For the text-containing cell, return its midpoint in (x, y) coordinate format. 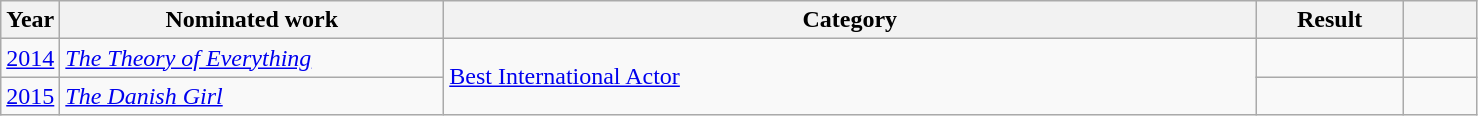
2015 (30, 96)
Best International Actor (850, 77)
Category (850, 20)
Result (1330, 20)
Nominated work (252, 20)
The Theory of Everything (252, 58)
The Danish Girl (252, 96)
Year (30, 20)
2014 (30, 58)
